Find where the given text appears and provide that cell's center as [x, y] coordinate. 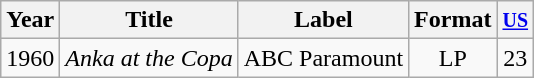
Anka at the Copa [149, 58]
23 [516, 58]
ABC Paramount [323, 58]
US [516, 20]
Format [453, 20]
LP [453, 58]
Label [323, 20]
Year [30, 20]
1960 [30, 58]
Title [149, 20]
